Pinpoint the cell where the given text exists, returning its (X, Y) midpoint coordinate. 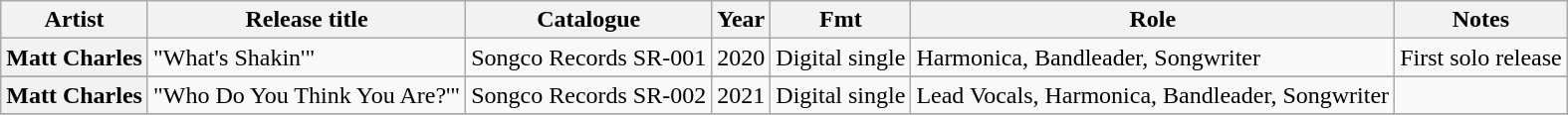
Songco Records SR-001 (589, 57)
Lead Vocals, Harmonica, Bandleader, Songwriter (1153, 95)
Harmonica, Bandleader, Songwriter (1153, 57)
Notes (1481, 20)
Year (741, 20)
Artist (75, 20)
2021 (741, 95)
2020 (741, 57)
Role (1153, 20)
Release title (307, 20)
First solo release (1481, 57)
"Who Do You Think You Are?'" (307, 95)
Catalogue (589, 20)
Songco Records SR-002 (589, 95)
"What's Shakin'" (307, 57)
Fmt (840, 20)
